For the text-containing cell, return its midpoint in (X, Y) coordinate format. 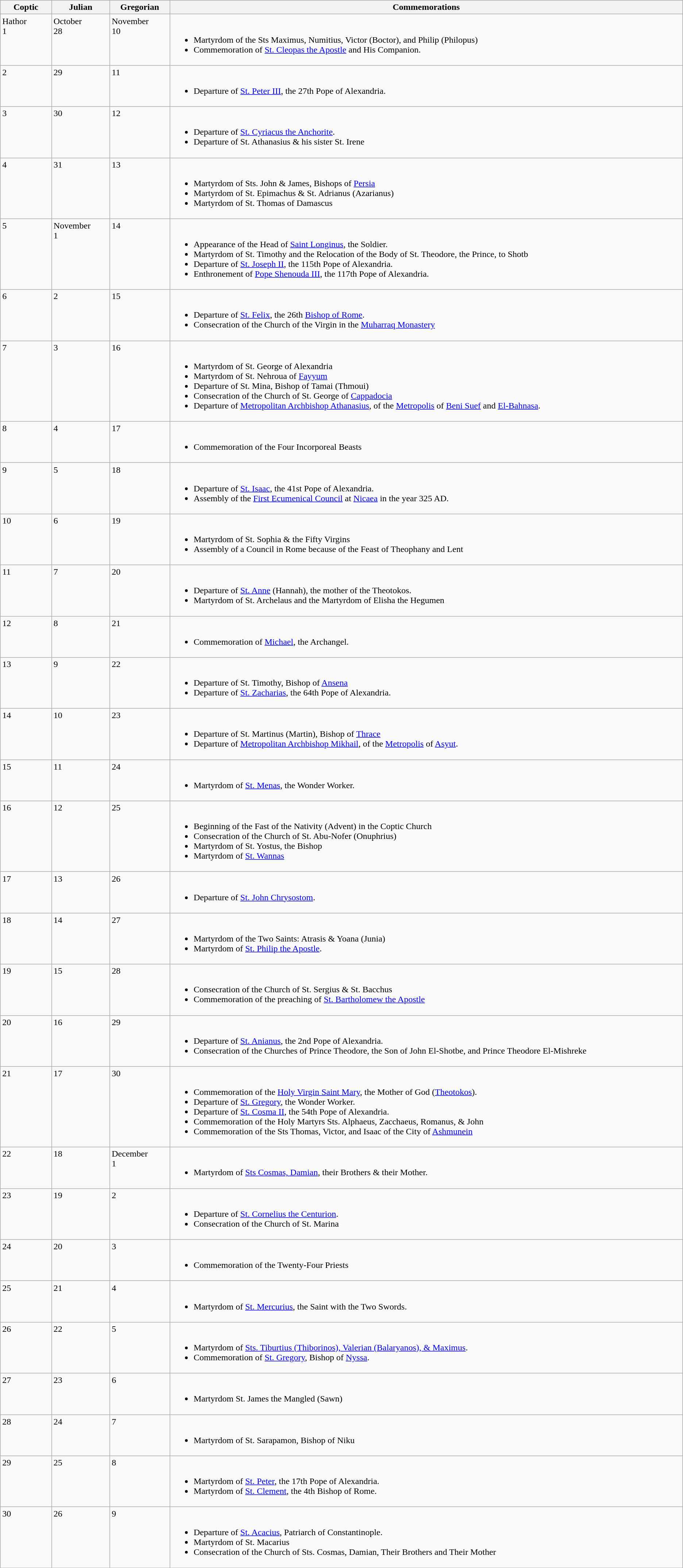
Hathor1 (26, 40)
Consecration of the Church of St. Sergius & St. BacchusCommemoration of the preaching of St. Bartholomew the Apostle (426, 990)
October28 (80, 40)
Departure of St. Peter III, the 27th Pope of Alexandria. (426, 86)
Departure of St. Martinus (Martin), Bishop of ThraceDeparture of Metropolitan Archbishop Mikhail, of the Metropolis of Asyut. (426, 734)
31 (80, 188)
Coptic (26, 7)
Departure of St. Timothy, Bishop of AnsenaDeparture of St. Zacharias, the 64th Pope of Alexandria. (426, 683)
Departure of St. Felix, the 26th Bishop of Rome.Consecration of the Church of the Virgin in the Muharraq Monastery (426, 315)
Martyrdom of Sts. Tiburtius (Thiborinos), Valerian (Balaryanos), & Maximus.Commemoration of St. Gregory, Bishop of Nyssa. (426, 1347)
Gregorian (140, 7)
November10 (140, 40)
Departure of St. Isaac, the 41st Pope of Alexandria.Assembly of the First Ecumenical Council at Nicaea in the year 325 AD. (426, 488)
Martyrdom of Sts. John & James, Bishops of PersiaMartyrdom of St. Epimachus & St. Adrianus (Azarianus)Martyrdom of St. Thomas of Damascus (426, 188)
November1 (80, 254)
Commemoration of the Twenty-Four Priests (426, 1260)
Martyrdom of St. Sarapamon, Bishop of Niku (426, 1435)
Martyrdom of St. Mercurius, the Saint with the Two Swords. (426, 1301)
Martyrdom of St. Menas, the Wonder Worker. (426, 781)
Martyrdom of St. Sophia & the Fifty VirginsAssembly of a Council in Rome because of the Feast of Theophany and Lent (426, 539)
Julian (80, 7)
Martyrdom of the Sts Maximus, Numitius, Victor (Boctor), and Philip (Philopus)Commemoration of St. Cleopas the Apostle and His Companion. (426, 40)
Departure of St. Cornelius the Centurion.Consecration of the Church of St. Marina (426, 1214)
Departure of St. Cyriacus the Anchorite.Departure of St. Athanasius & his sister St. Irene (426, 132)
Martyrdom of St. Peter, the 17th Pope of Alexandria.Martyrdom of St. Clement, the 4th Bishop of Rome. (426, 1481)
Commemorations (426, 7)
Departure of St. John Chrysostom. (426, 892)
Commemoration of Michael, the Archangel. (426, 637)
Martyrdom of the Two Saints: Atrasis & Yoana (Junia)Martyrdom of St. Philip the Apostle. (426, 939)
December1 (140, 1168)
Martyrdom of Sts Cosmas, Damian, their Brothers & their Mother. (426, 1168)
Commemoration of the Four Incorporeal Beasts (426, 442)
Departure of St. Anne (Hannah), the mother of the Theotokos.Martyrdom of St. Archelaus and the Martyrdom of Elisha the Hegumen (426, 590)
Martyrdom St. James the Mangled (Sawn) (426, 1394)
